Identify which cell holds the provided text, then report its (x, y) central coordinate. 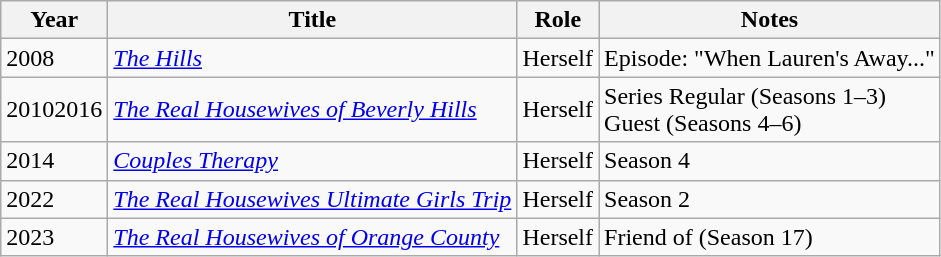
Season 2 (770, 199)
Role (558, 20)
2014 (54, 161)
Friend of (Season 17) (770, 237)
2023 (54, 237)
Episode: "When Lauren's Away..." (770, 58)
Notes (770, 20)
Couples Therapy (312, 161)
Title (312, 20)
20102016 (54, 110)
The Real Housewives Ultimate Girls Trip (312, 199)
The Real Housewives of Beverly Hills (312, 110)
Year (54, 20)
Series Regular (Seasons 1–3) Guest (Seasons 4–6) (770, 110)
2022 (54, 199)
Season 4 (770, 161)
2008 (54, 58)
The Hills (312, 58)
The Real Housewives of Orange County (312, 237)
